Pinpoint the cell where the given text exists, returning its (X, Y) midpoint coordinate. 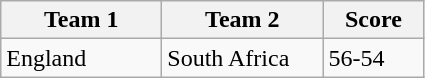
Score (374, 20)
South Africa (242, 58)
England (82, 58)
56-54 (374, 58)
Team 1 (82, 20)
Team 2 (242, 20)
